Locate the cell with the specified text and output its [x, y] center coordinate. 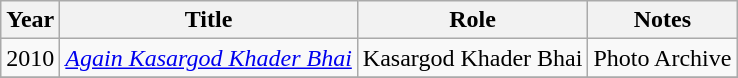
Year [30, 20]
Photo Archive [662, 58]
Again Kasargod Khader Bhai [209, 58]
Notes [662, 20]
2010 [30, 58]
Role [472, 20]
Title [209, 20]
Kasargod Khader Bhai [472, 58]
